Return (x, y) of the center of cell containing provided text 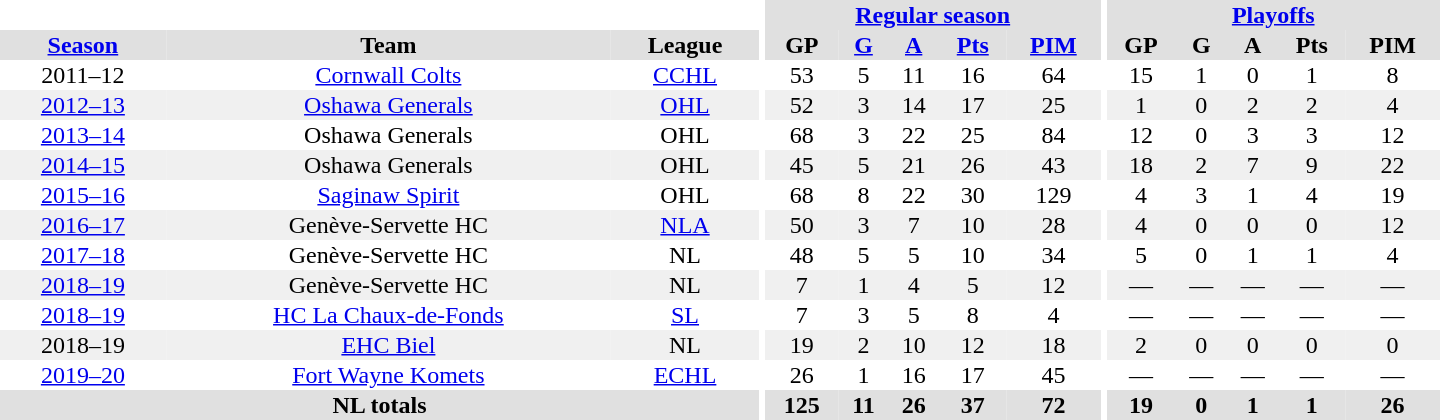
15 (1140, 75)
HC La Chaux-de-Fonds (388, 315)
Playoffs (1273, 15)
9 (1312, 165)
48 (802, 255)
125 (802, 405)
53 (802, 75)
EHC Biel (388, 345)
64 (1054, 75)
CCHL (685, 75)
2015–16 (83, 195)
NLA (685, 225)
Saginaw Spirit (388, 195)
Cornwall Colts (388, 75)
2014–15 (83, 165)
50 (802, 225)
14 (914, 105)
34 (1054, 255)
52 (802, 105)
72 (1054, 405)
2011–12 (83, 75)
2019–20 (83, 375)
2017–18 (83, 255)
37 (972, 405)
2016–17 (83, 225)
2012–13 (83, 105)
SL (685, 315)
21 (914, 165)
28 (1054, 225)
Season (83, 45)
League (685, 45)
129 (1054, 195)
NL totals (380, 405)
Regular season (933, 15)
43 (1054, 165)
2013–14 (83, 135)
Fort Wayne Komets (388, 375)
84 (1054, 135)
ECHL (685, 375)
Team (388, 45)
30 (972, 195)
